Determine the [x, y] coordinate at the center of the cell enclosing the given text.  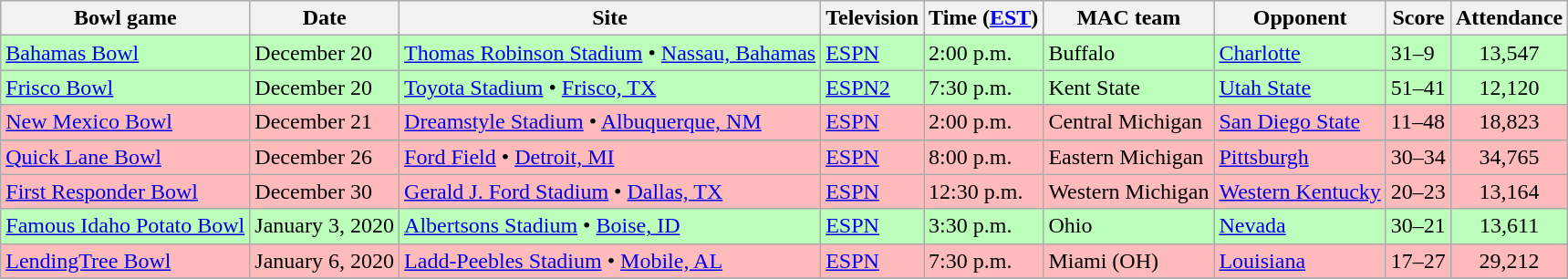
Gerald J. Ford Stadium • Dallas, TX [610, 191]
December 26 [325, 157]
January 3, 2020 [325, 226]
Eastern Michigan [1129, 157]
MAC team [1129, 18]
Attendance [1509, 18]
Famous Idaho Potato Bowl [126, 226]
Date [325, 18]
Buffalo [1129, 53]
30–21 [1417, 226]
Miami (OH) [1129, 261]
18,823 [1509, 122]
11–48 [1417, 122]
Louisiana [1300, 261]
13,547 [1509, 53]
Quick Lane Bowl [126, 157]
ESPN2 [872, 88]
Nevada [1300, 226]
Score [1417, 18]
31–9 [1417, 53]
8:00 p.m. [983, 157]
December 30 [325, 191]
Ladd-Peebles Stadium • Mobile, AL [610, 261]
San Diego State [1300, 122]
Opponent [1300, 18]
Utah State [1300, 88]
Thomas Robinson Stadium • Nassau, Bahamas [610, 53]
LendingTree Bowl [126, 261]
Albertsons Stadium • Boise, ID [610, 226]
Ford Field • Detroit, MI [610, 157]
29,212 [1509, 261]
Frisco Bowl [126, 88]
13,611 [1509, 226]
Pittsburgh [1300, 157]
30–34 [1417, 157]
New Mexico Bowl [126, 122]
Kent State [1129, 88]
17–27 [1417, 261]
12:30 p.m. [983, 191]
Dreamstyle Stadium • Albuquerque, NM [610, 122]
Television [872, 18]
Ohio [1129, 226]
Bowl game [126, 18]
51–41 [1417, 88]
January 6, 2020 [325, 261]
Bahamas Bowl [126, 53]
Charlotte [1300, 53]
December 21 [325, 122]
Time (EST) [983, 18]
Central Michigan [1129, 122]
Site [610, 18]
First Responder Bowl [126, 191]
Toyota Stadium • Frisco, TX [610, 88]
12,120 [1509, 88]
13,164 [1509, 191]
20–23 [1417, 191]
3:30 p.m. [983, 226]
Western Kentucky [1300, 191]
Western Michigan [1129, 191]
34,765 [1509, 157]
